Search for the cell housing the specified text and yield its [x, y] center coordinate. 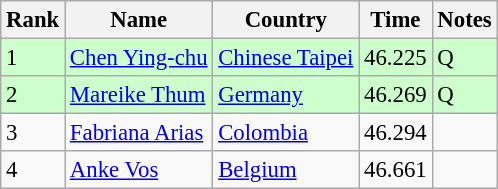
Chinese Taipei [286, 58]
Country [286, 20]
Time [396, 20]
1 [33, 58]
46.269 [396, 95]
Belgium [286, 170]
Chen Ying-chu [139, 58]
Name [139, 20]
3 [33, 133]
Colombia [286, 133]
46.661 [396, 170]
Anke Vos [139, 170]
46.225 [396, 58]
Germany [286, 95]
Rank [33, 20]
2 [33, 95]
46.294 [396, 133]
Mareike Thum [139, 95]
Notes [464, 20]
4 [33, 170]
Fabriana Arias [139, 133]
